Identify which cell holds the provided text, then report its [X, Y] central coordinate. 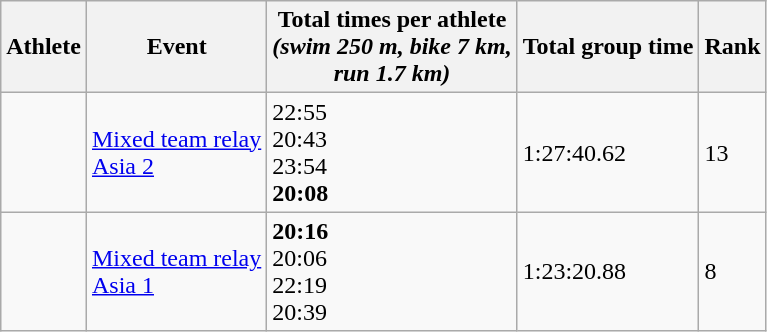
Athlete [44, 47]
1:23:20.88 [608, 272]
Event [176, 47]
Mixed team relay Asia 2 [176, 152]
20:1620:0622:1920:39 [392, 272]
8 [732, 272]
Total group time [608, 47]
22:5520:4323:5420:08 [392, 152]
Mixed team relay Asia 1 [176, 272]
13 [732, 152]
Total times per athlete (swim 250 m, bike 7 km, run 1.7 km) [392, 47]
1:27:40.62 [608, 152]
Rank [732, 47]
